For the text-containing cell, return its midpoint in (X, Y) coordinate format. 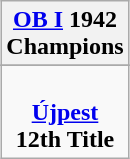
OB I 1942Champions (65, 34)
Újpest12th Title (65, 112)
